Find where the given text appears and provide that cell's center as (X, Y) coordinate. 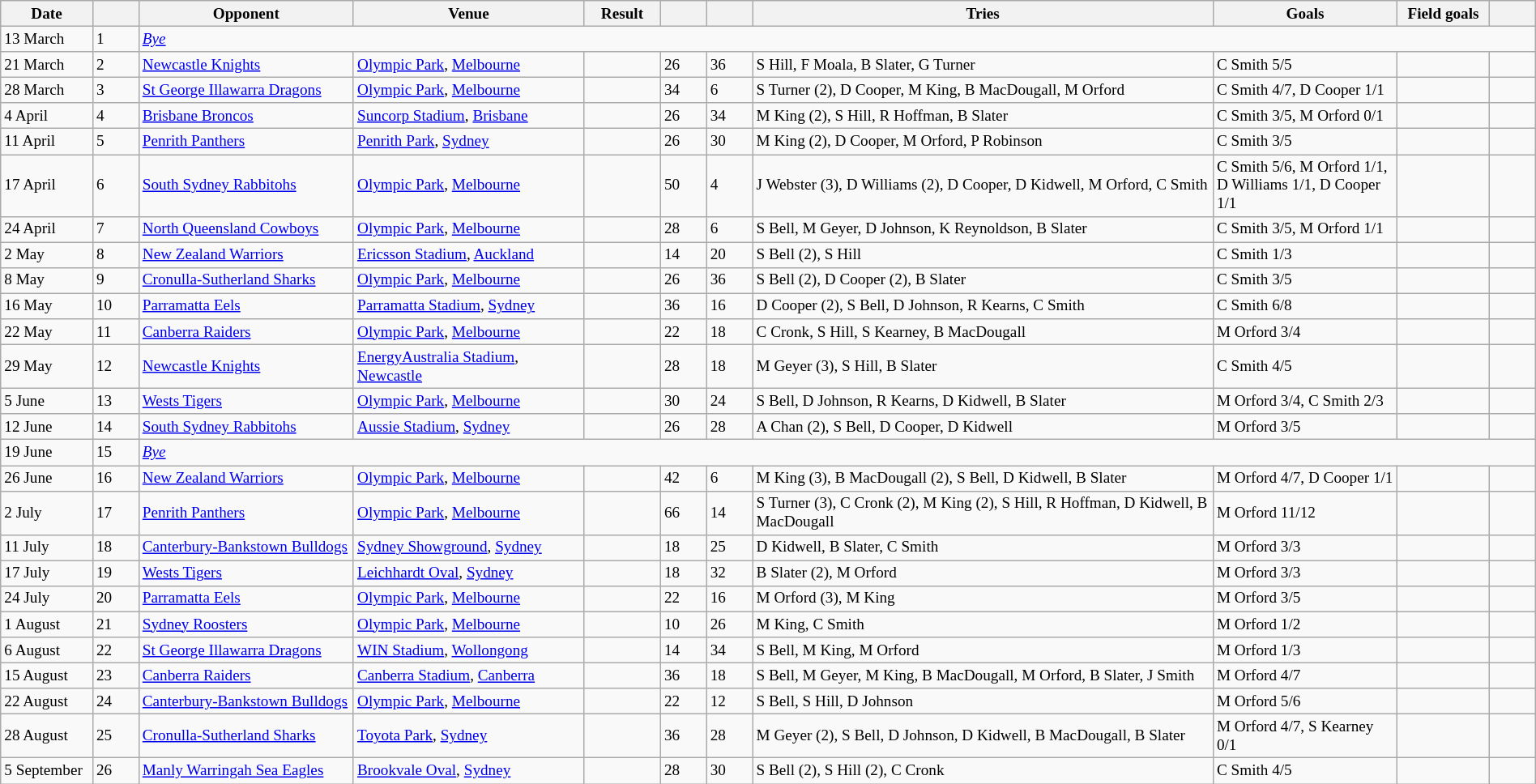
Penrith Park, Sydney (468, 142)
26 June (47, 478)
M Orford 3/4 (1304, 332)
Field goals (1444, 14)
D Cooper (2), S Bell, D Johnson, R Kearns, C Smith (983, 306)
WIN Stadium, Wollongong (468, 650)
Venue (468, 14)
Leichhardt Oval, Sydney (468, 573)
2 May (47, 255)
M Orford 4/7, S Kearney 0/1 (1304, 736)
S Bell, D Johnson, R Kearns, D Kidwell, B Slater (983, 401)
16 May (47, 306)
S Bell (2), S Hill (2), C Cronk (983, 771)
S Hill, F Moala, B Slater, G Turner (983, 65)
Date (47, 14)
Sydney Showground, Sydney (468, 548)
M Orford 3/4, C Smith 2/3 (1304, 401)
M King (3), B MacDougall (2), S Bell, D Kidwell, B Slater (983, 478)
2 July (47, 513)
M Geyer (3), S Hill, B Slater (983, 366)
C Smith 3/5, M Orford 0/1 (1304, 116)
M King (2), S Hill, R Hoffman, B Slater (983, 116)
C Smith 5/5 (1304, 65)
North Queensland Cowboys (246, 229)
S Bell, M Geyer, M King, B MacDougall, M Orford, B Slater, J Smith (983, 675)
17 July (47, 573)
19 June (47, 453)
C Smith 6/8 (1304, 306)
M Orford 1/3 (1304, 650)
C Smith 5/6, M Orford 1/1, D Williams 1/1, D Cooper 1/1 (1304, 185)
EnergyAustralia Stadium, Newcastle (468, 366)
M King (2), D Cooper, M Orford, P Robinson (983, 142)
24 April (47, 229)
M Orford 11/12 (1304, 513)
Result (622, 14)
15 (115, 453)
Brookvale Oval, Sydney (468, 771)
12 June (47, 427)
66 (684, 513)
2 (115, 65)
4 April (47, 116)
6 August (47, 650)
28 March (47, 90)
Canberra Stadium, Canberra (468, 675)
D Kidwell, B Slater, C Smith (983, 548)
21 March (47, 65)
32 (729, 573)
Brisbane Broncos (246, 116)
B Slater (2), M Orford (983, 573)
S Bell, M Geyer, D Johnson, K Reynoldson, B Slater (983, 229)
1 (115, 39)
28 August (47, 736)
Suncorp Stadium, Brisbane (468, 116)
11 April (47, 142)
22 May (47, 332)
M Orford 4/7, D Cooper 1/1 (1304, 478)
11 July (47, 548)
Goals (1304, 14)
C Cronk, S Hill, S Kearney, B MacDougall (983, 332)
17 April (47, 185)
24 July (47, 599)
1 August (47, 624)
M Orford 4/7 (1304, 675)
S Bell (2), D Cooper (2), B Slater (983, 280)
Tries (983, 14)
M Geyer (2), S Bell, D Johnson, D Kidwell, B MacDougall, B Slater (983, 736)
13 March (47, 39)
Manly Warringah Sea Eagles (246, 771)
9 (115, 280)
8 May (47, 280)
29 May (47, 366)
S Bell, S Hill, D Johnson (983, 701)
11 (115, 332)
3 (115, 90)
J Webster (3), D Williams (2), D Cooper, D Kidwell, M Orford, C Smith (983, 185)
Parramatta Stadium, Sydney (468, 306)
50 (684, 185)
5 September (47, 771)
S Turner (3), C Cronk (2), M King (2), S Hill, R Hoffman, D Kidwell, B MacDougall (983, 513)
7 (115, 229)
C Smith 1/3 (1304, 255)
8 (115, 255)
S Bell, M King, M Orford (983, 650)
A Chan (2), S Bell, D Cooper, D Kidwell (983, 427)
M Orford 1/2 (1304, 624)
Opponent (246, 14)
C Smith 4/7, D Cooper 1/1 (1304, 90)
17 (115, 513)
5 (115, 142)
19 (115, 573)
Sydney Roosters (246, 624)
Toyota Park, Sydney (468, 736)
42 (684, 478)
5 June (47, 401)
Aussie Stadium, Sydney (468, 427)
S Turner (2), D Cooper, M King, B MacDougall, M Orford (983, 90)
Ericsson Stadium, Auckland (468, 255)
21 (115, 624)
13 (115, 401)
S Bell (2), S Hill (983, 255)
22 August (47, 701)
M Orford 5/6 (1304, 701)
M King, C Smith (983, 624)
23 (115, 675)
15 August (47, 675)
C Smith 3/5, M Orford 1/1 (1304, 229)
M Orford (3), M King (983, 599)
